Extract the (X, Y) coordinate from the center of the cell holding the provided text.  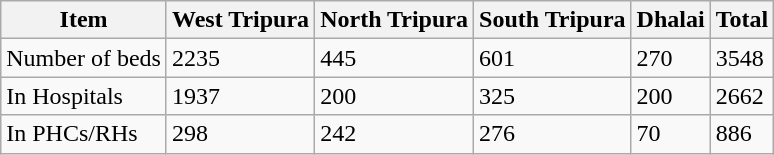
Item (84, 20)
70 (670, 134)
445 (394, 58)
South Tripura (553, 20)
1937 (240, 96)
325 (553, 96)
West Tripura (240, 20)
North Tripura (394, 20)
Number of beds (84, 58)
In Hospitals (84, 96)
2662 (742, 96)
886 (742, 134)
242 (394, 134)
3548 (742, 58)
276 (553, 134)
In PHCs/RHs (84, 134)
2235 (240, 58)
Total (742, 20)
298 (240, 134)
270 (670, 58)
Dhalai (670, 20)
601 (553, 58)
